Extract the [x, y] coordinate from the center of the cell holding the provided text.  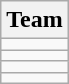
Team [35, 20]
